Output the [x, y] coordinate of the center of the cell containing the given text.  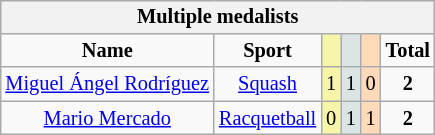
Sport [268, 51]
Multiple medalists [217, 17]
Name [107, 51]
Mario Mercado [107, 118]
Squash [268, 84]
Racquetball [268, 118]
Miguel Ángel Rodríguez [107, 84]
Total [408, 51]
